Return the (X, Y) coordinate for the center point of the cell that contains the specified text.  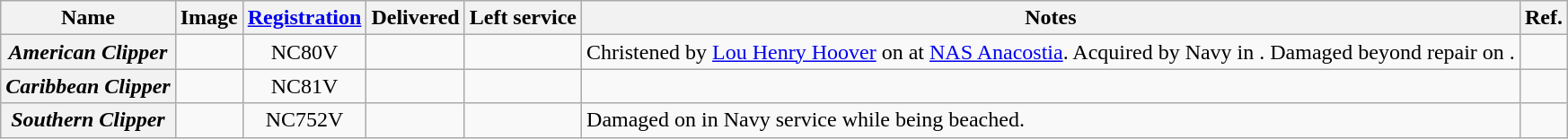
Registration (304, 18)
Name (88, 18)
NC752V (304, 120)
Ref. (1543, 18)
NC81V (304, 86)
Damaged on in Navy service while being beached. (1051, 120)
Image (208, 18)
Christened by Lou Henry Hoover on at NAS Anacostia. Acquired by Navy in . Damaged beyond repair on . (1051, 52)
Caribbean Clipper (88, 86)
Delivered (415, 18)
Notes (1051, 18)
American Clipper (88, 52)
NC80V (304, 52)
Left service (523, 18)
Southern Clipper (88, 120)
